Provide the [x, y] coordinate of the cell's center where the given text is located.  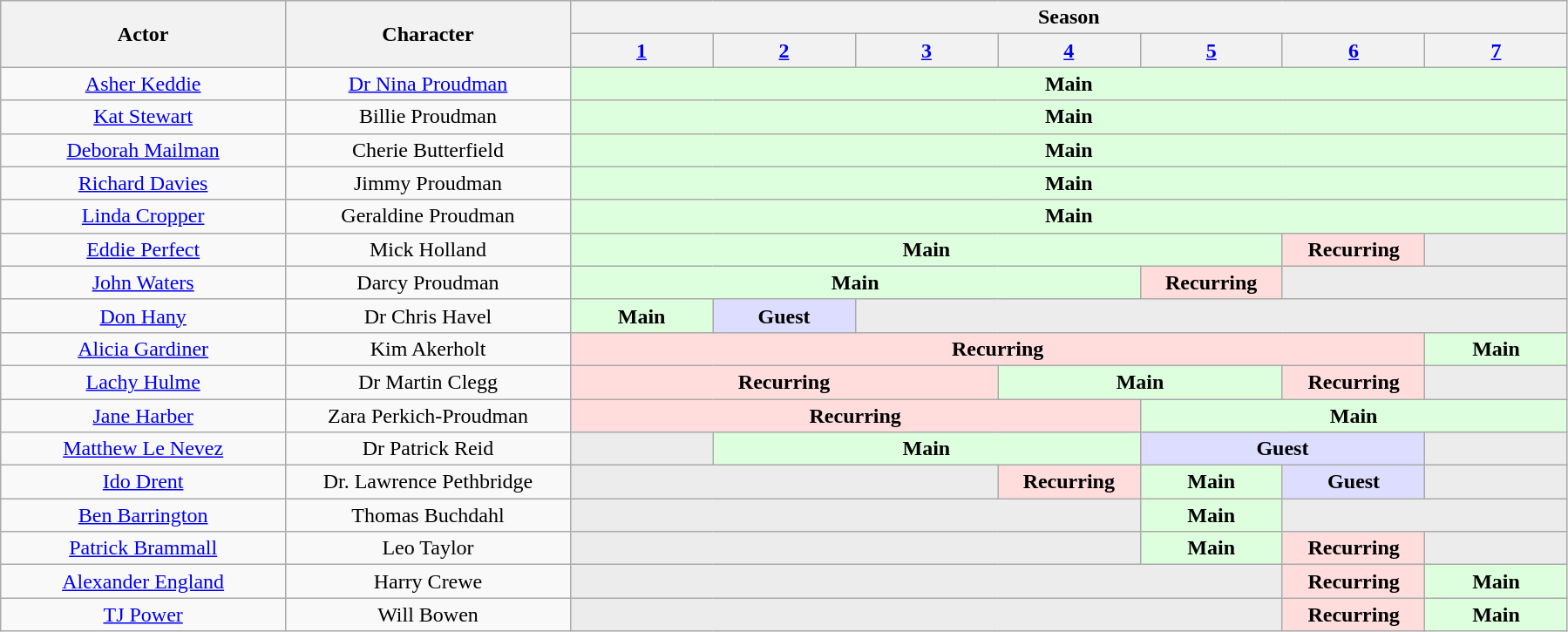
Billie Proudman [429, 117]
Ido Drent [143, 482]
Linda Cropper [143, 216]
Season [1069, 17]
Dr Martin Clegg [429, 382]
5 [1212, 51]
Richard Davies [143, 183]
Dr Chris Havel [429, 316]
Actor [143, 34]
Ben Barrington [143, 515]
Zara Perkich-Proudman [429, 416]
3 [926, 51]
Patrick Brammall [143, 548]
Kim Akerholt [429, 349]
Matthew Le Nevez [143, 449]
Dr. Lawrence Pethbridge [429, 482]
Cherie Butterfield [429, 150]
Alicia Gardiner [143, 349]
Asher Keddie [143, 84]
Harry Crewe [429, 581]
2 [784, 51]
Alexander England [143, 581]
Jane Harber [143, 416]
Jimmy Proudman [429, 183]
Thomas Buchdahl [429, 515]
1 [641, 51]
6 [1353, 51]
Darcy Proudman [429, 282]
TJ Power [143, 615]
7 [1496, 51]
Geraldine Proudman [429, 216]
Don Hany [143, 316]
Eddie Perfect [143, 249]
Lachy Hulme [143, 382]
Mick Holland [429, 249]
Deborah Mailman [143, 150]
Leo Taylor [429, 548]
Will Bowen [429, 615]
Dr Patrick Reid [429, 449]
Dr Nina Proudman [429, 84]
Kat Stewart [143, 117]
Character [429, 34]
John Waters [143, 282]
4 [1069, 51]
